Provide the (x, y) coordinate of the cell's center where the given text is located.  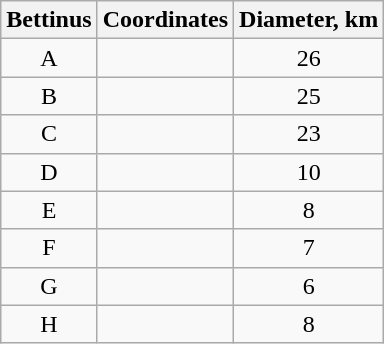
Coordinates (165, 20)
H (49, 324)
25 (309, 96)
C (49, 134)
23 (309, 134)
B (49, 96)
26 (309, 58)
10 (309, 172)
Diameter, km (309, 20)
7 (309, 248)
E (49, 210)
D (49, 172)
F (49, 248)
A (49, 58)
6 (309, 286)
G (49, 286)
Bettinus (49, 20)
